Provide the (x, y) coordinate of the cell's center where the given text is located.  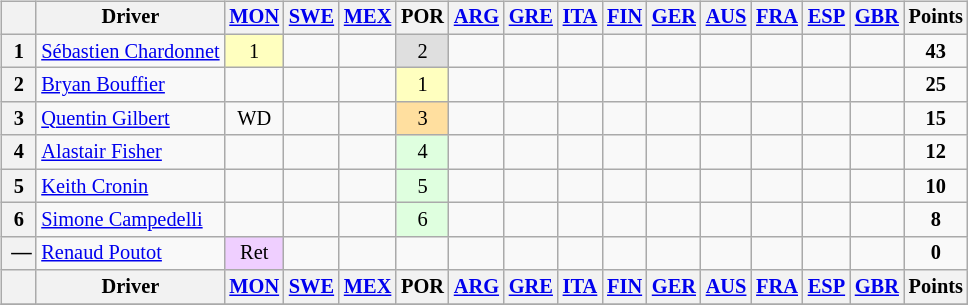
Ret (254, 253)
Bryan Bouffier (130, 85)
Sébastien Chardonnet (130, 51)
25 (936, 85)
0 (936, 253)
Quentin Gilbert (130, 119)
8 (936, 220)
12 (936, 152)
WD (254, 119)
43 (936, 51)
Simone Campedelli (130, 220)
15 (936, 119)
— (18, 253)
10 (936, 186)
Keith Cronin (130, 186)
Renaud Poutot (130, 253)
Alastair Fisher (130, 152)
